Detect which cell encompasses the target text, then output its [x, y] center coordinate. 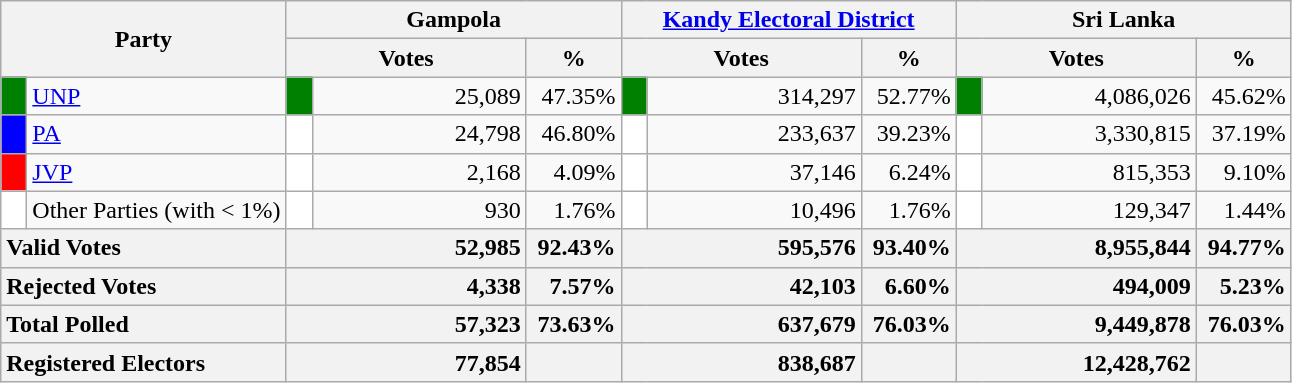
57,323 [406, 324]
47.35% [574, 96]
10,496 [754, 210]
Valid Votes [144, 248]
6.60% [908, 286]
2,168 [419, 172]
77,854 [406, 362]
24,798 [419, 134]
4.09% [574, 172]
42,103 [741, 286]
37,146 [754, 172]
595,576 [741, 248]
39.23% [908, 134]
3,330,815 [1089, 134]
Sri Lanka [1124, 20]
6.24% [908, 172]
93.40% [908, 248]
25,089 [419, 96]
4,086,026 [1089, 96]
9,449,878 [1076, 324]
Kandy Electoral District [788, 20]
930 [419, 210]
PA [156, 134]
8,955,844 [1076, 248]
Registered Electors [144, 362]
838,687 [741, 362]
52,985 [406, 248]
73.63% [574, 324]
233,637 [754, 134]
Other Parties (with < 1%) [156, 210]
12,428,762 [1076, 362]
637,679 [741, 324]
494,009 [1076, 286]
37.19% [1244, 134]
45.62% [1244, 96]
UNP [156, 96]
94.77% [1244, 248]
46.80% [574, 134]
7.57% [574, 286]
Gampola [454, 20]
Rejected Votes [144, 286]
129,347 [1089, 210]
9.10% [1244, 172]
314,297 [754, 96]
JVP [156, 172]
Total Polled [144, 324]
Party [144, 39]
92.43% [574, 248]
815,353 [1089, 172]
52.77% [908, 96]
4,338 [406, 286]
5.23% [1244, 286]
1.44% [1244, 210]
